Identify which cell holds the provided text, then report its [X, Y] central coordinate. 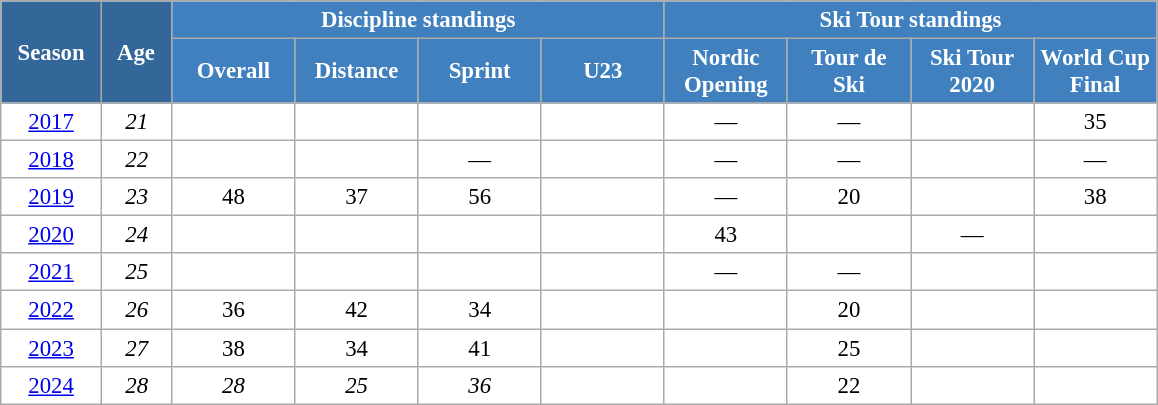
NordicOpening [726, 72]
48 [234, 197]
2018 [52, 160]
27 [136, 348]
2017 [52, 122]
26 [136, 310]
41 [480, 348]
2019 [52, 197]
35 [1096, 122]
Discipline standings [418, 20]
2020 [52, 235]
Ski Tour2020 [972, 72]
21 [136, 122]
2023 [52, 348]
42 [356, 310]
Ski Tour standings [910, 20]
U23 [602, 72]
24 [136, 235]
37 [356, 197]
World CupFinal [1096, 72]
2022 [52, 310]
2021 [52, 273]
Sprint [480, 72]
Overall [234, 72]
Tour deSki [848, 72]
56 [480, 197]
Season [52, 52]
Age [136, 52]
Distance [356, 72]
43 [726, 235]
23 [136, 197]
2024 [52, 385]
